Output the [x, y] coordinate of the center of the cell containing the given text.  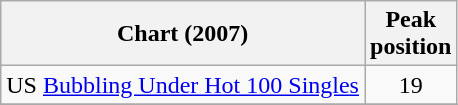
US Bubbling Under Hot 100 Singles [183, 85]
Peakposition [410, 34]
19 [410, 85]
Chart (2007) [183, 34]
